Identify which cell holds the provided text, then report its (X, Y) central coordinate. 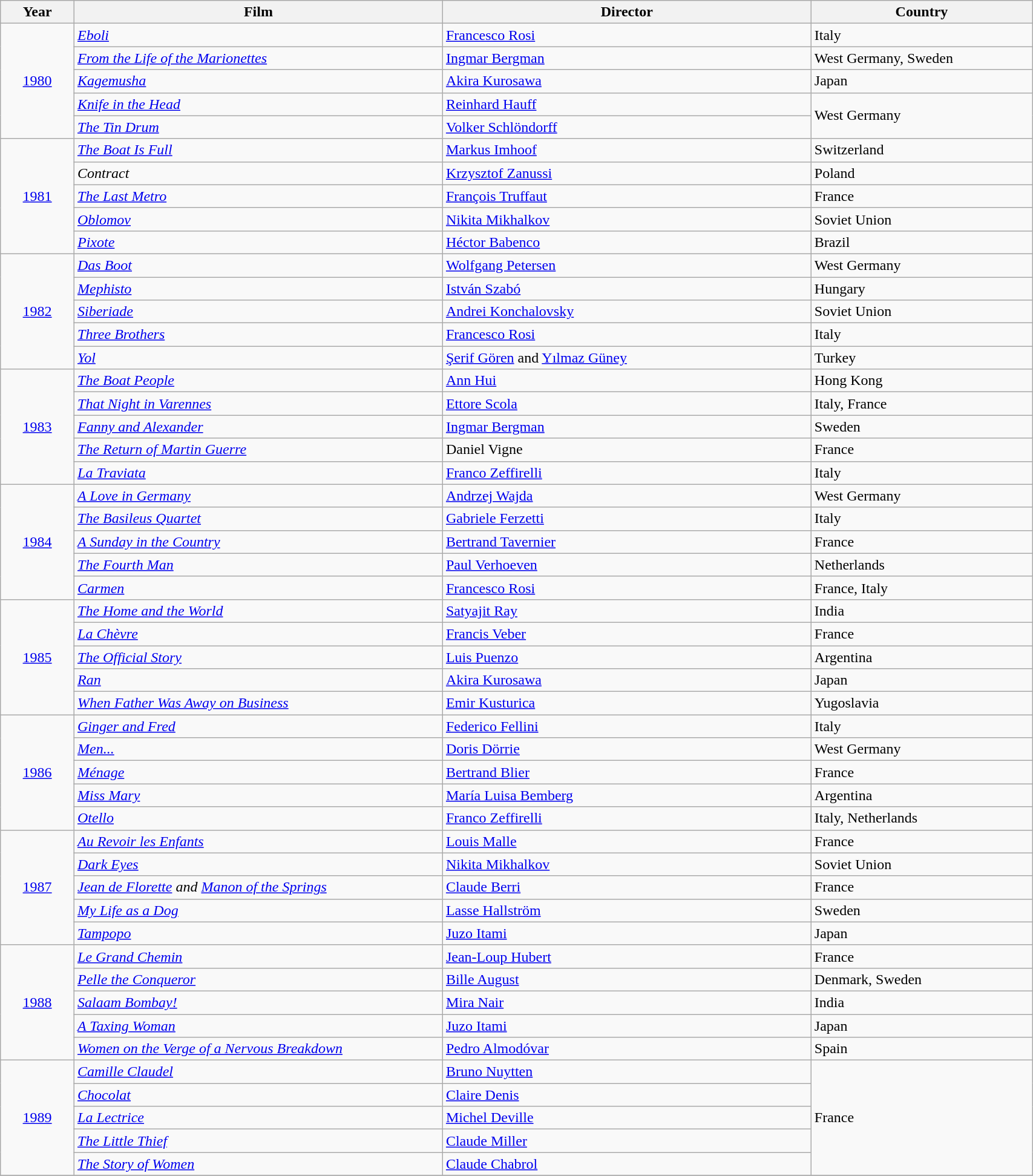
Kagemusha (259, 81)
Dark Eyes (259, 864)
Year (38, 12)
1981 (38, 196)
A Taxing Woman (259, 1026)
The Fourth Man (259, 565)
Miss Mary (259, 795)
1986 (38, 772)
Andrzej Wajda (627, 496)
Brazil (921, 242)
Ran (259, 680)
Wolfgang Petersen (627, 265)
1989 (38, 1118)
Au Revoir les Enfants (259, 841)
Andrei Konchalovsky (627, 312)
Ann Hui (627, 381)
Pelle the Conqueror (259, 979)
The Boat People (259, 381)
Chocolat (259, 1095)
Paul Verhoeven (627, 565)
István Szabó (627, 289)
The Story of Women (259, 1164)
Volker Schlöndorff (627, 127)
Şerif Gören and Yılmaz Güney (627, 358)
The Tin Drum (259, 127)
Mira Nair (627, 1002)
Salaam Bombay! (259, 1002)
From the Life of the Marionettes (259, 58)
Jean de Florette and Manon of the Springs (259, 887)
The Little Thief (259, 1141)
Poland (921, 173)
Le Grand Chemin (259, 956)
Gabriele Ferzetti (627, 519)
Bertrand Tavernier (627, 542)
Switzerland (921, 150)
Three Brothers (259, 335)
Director (627, 12)
Hong Kong (921, 381)
Yol (259, 358)
Michel Deville (627, 1118)
Bertrand Blier (627, 772)
Hungary (921, 289)
Louis Malle (627, 841)
La Chèvre (259, 634)
Contract (259, 173)
Country (921, 12)
María Luisa Bemberg (627, 795)
Daniel Vigne (627, 450)
Eboli (259, 35)
Claude Miller (627, 1141)
Ginger and Fred (259, 726)
Tampopo (259, 933)
Emir Kusturica (627, 703)
The Basileus Quartet (259, 519)
Denmark, Sweden (921, 979)
Spain (921, 1049)
The Boat Is Full (259, 150)
Camille Claudel (259, 1072)
Francis Veber (627, 634)
Fanny and Alexander (259, 427)
A Love in Germany (259, 496)
Das Boot (259, 265)
Claude Berri (627, 887)
That Night in Varennes (259, 404)
Bille August (627, 979)
Reinhard Hauff (627, 104)
The Home and the World (259, 611)
Pedro Almodóvar (627, 1049)
François Truffaut (627, 196)
Satyajit Ray (627, 611)
Women on the Verge of a Nervous Breakdown (259, 1049)
Bruno Nuytten (627, 1072)
The Official Story (259, 657)
1985 (38, 657)
Luis Puenzo (627, 657)
When Father Was Away on Business (259, 703)
Pixote (259, 242)
1984 (38, 542)
Lasse Hallström (627, 910)
1987 (38, 887)
A Sunday in the Country (259, 542)
1988 (38, 1002)
Markus Imhoof (627, 150)
Claire Denis (627, 1095)
1980 (38, 81)
Jean-Loup Hubert (627, 956)
Otello (259, 818)
1983 (38, 427)
Film (259, 12)
La Lectrice (259, 1118)
Knife in the Head (259, 104)
Ménage (259, 772)
La Traviata (259, 473)
West Germany, Sweden (921, 58)
Oblomov (259, 219)
France, Italy (921, 588)
My Life as a Dog (259, 910)
Claude Chabrol (627, 1164)
Italy, France (921, 404)
Yugoslavia (921, 703)
Héctor Babenco (627, 242)
The Last Metro (259, 196)
Siberiade (259, 312)
1982 (38, 311)
Men... (259, 749)
Mephisto (259, 289)
Federico Fellini (627, 726)
The Return of Martin Guerre (259, 450)
Ettore Scola (627, 404)
Italy, Netherlands (921, 818)
Netherlands (921, 565)
Carmen (259, 588)
Doris Dörrie (627, 749)
Krzysztof Zanussi (627, 173)
Turkey (921, 358)
